Return (x, y) of the center of cell containing provided text 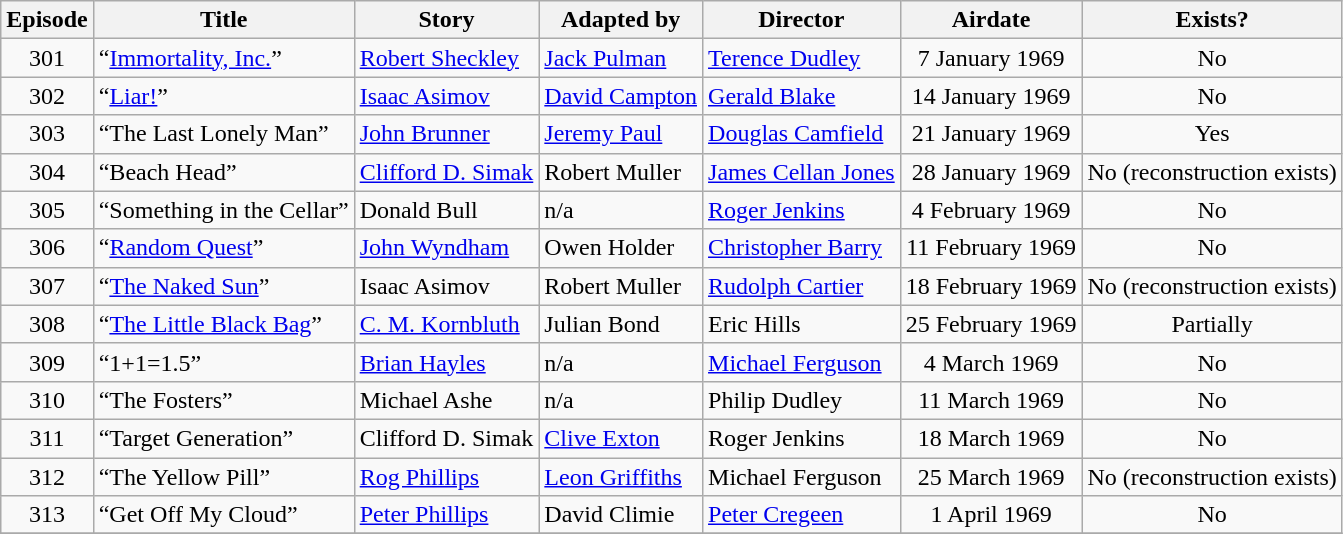
“Get Off My Cloud” (224, 515)
25 February 1969 (991, 324)
302 (47, 96)
1 April 1969 (991, 515)
Partially (1212, 324)
Terence Dudley (802, 58)
Christopher Barry (802, 248)
“Immortality, Inc.” (224, 58)
Rog Phillips (446, 477)
Exists? (1212, 20)
11 March 1969 (991, 400)
11 February 1969 (991, 248)
David Climie (621, 515)
18 February 1969 (991, 286)
“The Last Lonely Man” (224, 134)
Owen Holder (621, 248)
Brian Hayles (446, 362)
7 January 1969 (991, 58)
Julian Bond (621, 324)
308 (47, 324)
Douglas Camfield (802, 134)
“Random Quest” (224, 248)
312 (47, 477)
311 (47, 438)
Leon Griffiths (621, 477)
“The Yellow Pill” (224, 477)
Michael Ashe (446, 400)
25 March 1969 (991, 477)
4 March 1969 (991, 362)
“The Fosters” (224, 400)
303 (47, 134)
Peter Cregeen (802, 515)
Eric Hills (802, 324)
Episode (47, 20)
Rudolph Cartier (802, 286)
Adapted by (621, 20)
Peter Phillips (446, 515)
Airdate (991, 20)
James Cellan Jones (802, 172)
Director (802, 20)
310 (47, 400)
Jack Pulman (621, 58)
18 March 1969 (991, 438)
313 (47, 515)
14 January 1969 (991, 96)
306 (47, 248)
305 (47, 210)
307 (47, 286)
4 February 1969 (991, 210)
301 (47, 58)
Clive Exton (621, 438)
Donald Bull (446, 210)
Title (224, 20)
Gerald Blake (802, 96)
Jeremy Paul (621, 134)
21 January 1969 (991, 134)
28 January 1969 (991, 172)
309 (47, 362)
John Wyndham (446, 248)
Philip Dudley (802, 400)
Story (446, 20)
304 (47, 172)
Yes (1212, 134)
David Campton (621, 96)
John Brunner (446, 134)
“The Little Black Bag” (224, 324)
“1+1=1.5” (224, 362)
“Liar!” (224, 96)
“Beach Head” (224, 172)
“The Naked Sun” (224, 286)
Robert Sheckley (446, 58)
C. M. Kornbluth (446, 324)
“Target Generation” (224, 438)
“Something in the Cellar” (224, 210)
